Locate the cell with the specified text and output its (X, Y) center coordinate. 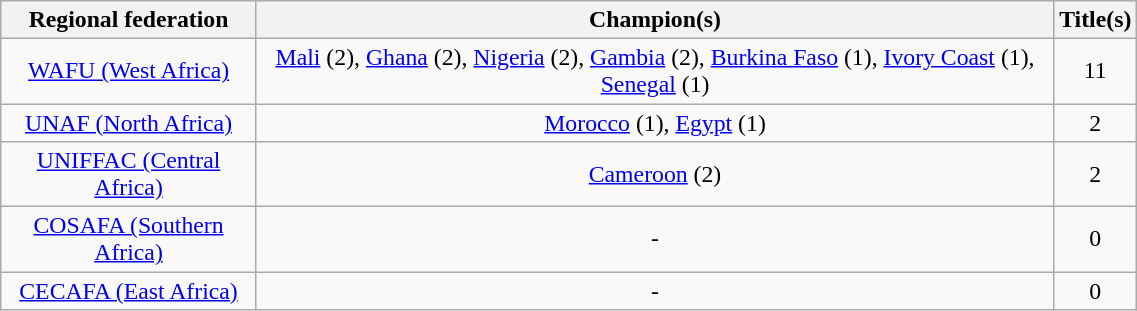
Champion(s) (654, 20)
WAFU (West Africa) (129, 72)
11 (1096, 72)
Mali (2), Ghana (2), Nigeria (2), Gambia (2), Burkina Faso (1), Ivory Coast (1), Senegal (1) (654, 72)
Cameroon (2) (654, 174)
Morocco (1), Egypt (1) (654, 123)
CECAFA (East Africa) (129, 290)
Regional federation (129, 20)
COSAFA (Southern Africa) (129, 238)
Title(s) (1096, 20)
UNAF (North Africa) (129, 123)
UNIFFAC (Central Africa) (129, 174)
